Determine the [X, Y] coordinate at the center of the cell enclosing the given text.  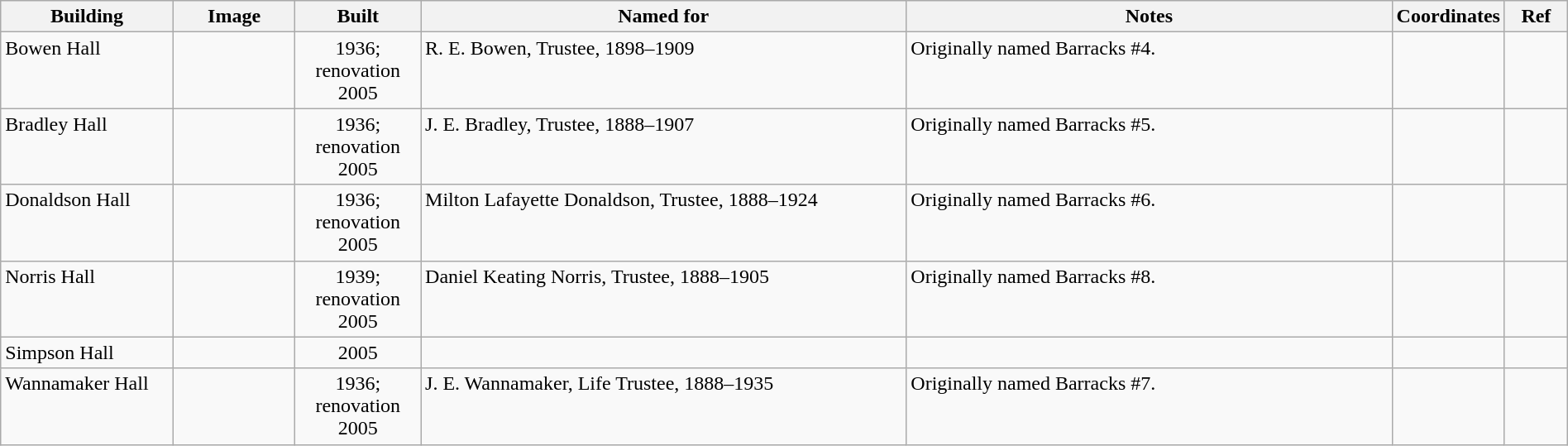
Originally named Barracks #7. [1150, 406]
Milton Lafayette Donaldson, Trustee, 1888–1924 [663, 223]
Building [87, 17]
Originally named Barracks #4. [1150, 70]
Built [358, 17]
Image [234, 17]
2005 [358, 352]
Named for [663, 17]
Norris Hall [87, 299]
Originally named Barracks #5. [1150, 146]
Wannamaker Hall [87, 406]
1939; renovation 2005 [358, 299]
Bradley Hall [87, 146]
Notes [1150, 17]
Bowen Hall [87, 70]
J. E. Wannamaker, Life Trustee, 1888–1935 [663, 406]
Ref [1536, 17]
Coordinates [1448, 17]
Originally named Barracks #8. [1150, 299]
J. E. Bradley, Trustee, 1888–1907 [663, 146]
Donaldson Hall [87, 223]
Simpson Hall [87, 352]
Originally named Barracks #6. [1150, 223]
R. E. Bowen, Trustee, 1898–1909 [663, 70]
Daniel Keating Norris, Trustee, 1888–1905 [663, 299]
